Provide the [x, y] coordinate of the cell's center where the given text is located.  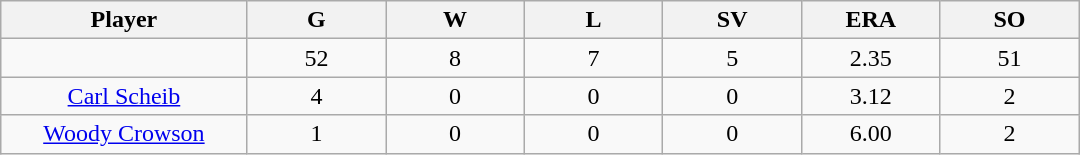
1 [316, 134]
4 [316, 96]
Player [124, 20]
5 [732, 58]
G [316, 20]
SV [732, 20]
Carl Scheib [124, 96]
ERA [870, 20]
7 [594, 58]
3.12 [870, 96]
6.00 [870, 134]
L [594, 20]
SO [1010, 20]
8 [456, 58]
52 [316, 58]
Woody Crowson [124, 134]
51 [1010, 58]
2.35 [870, 58]
W [456, 20]
